For the text-containing cell, return its midpoint in (X, Y) coordinate format. 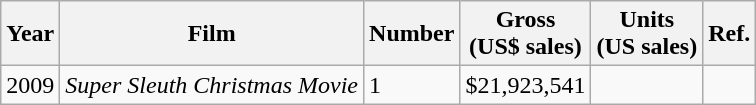
Super Sleuth Christmas Movie (212, 85)
1 (412, 85)
Year (30, 34)
Gross(US$ sales) (526, 34)
Number (412, 34)
2009 (30, 85)
Units(US sales) (647, 34)
$21,923,541 (526, 85)
Ref. (730, 34)
Film (212, 34)
